Extract the [X, Y] coordinate from the center of the cell holding the provided text.  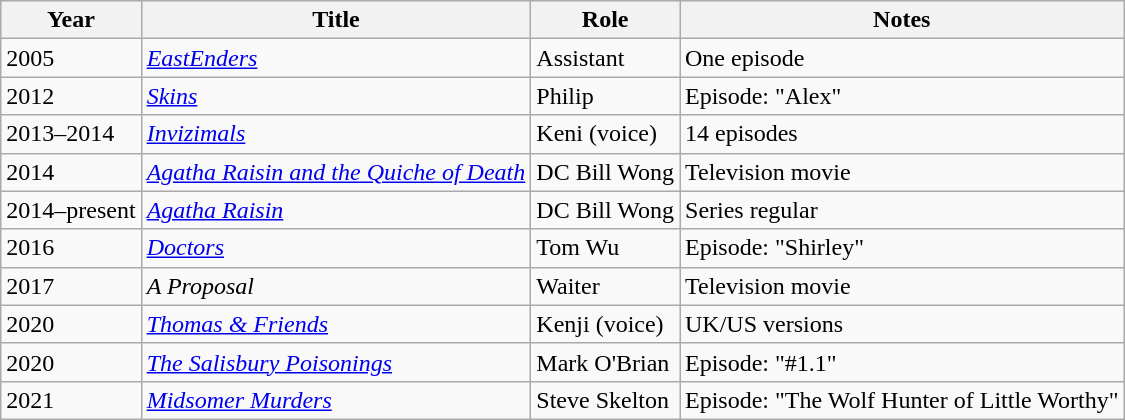
The Salisbury Poisonings [336, 362]
2021 [71, 400]
Skins [336, 96]
Assistant [606, 58]
Philip [606, 96]
Keni (voice) [606, 134]
Doctors [336, 248]
Episode: "The Wolf Hunter of Little Worthy" [902, 400]
Tom Wu [606, 248]
2014 [71, 172]
A Proposal [336, 286]
2013–2014 [71, 134]
Episode: "#1.1" [902, 362]
2017 [71, 286]
2012 [71, 96]
Agatha Raisin [336, 210]
Role [606, 20]
Year [71, 20]
Mark O'Brian [606, 362]
Series regular [902, 210]
Notes [902, 20]
Thomas & Friends [336, 324]
2014–present [71, 210]
Episode: "Alex" [902, 96]
UK/US versions [902, 324]
14 episodes [902, 134]
Steve Skelton [606, 400]
2005 [71, 58]
Kenji (voice) [606, 324]
EastEnders [336, 58]
Invizimals [336, 134]
Episode: "Shirley" [902, 248]
One episode [902, 58]
Midsomer Murders [336, 400]
Agatha Raisin and the Quiche of Death [336, 172]
Title [336, 20]
2016 [71, 248]
Waiter [606, 286]
